Provide the (x, y) coordinate of the cell's center where the given text is located.  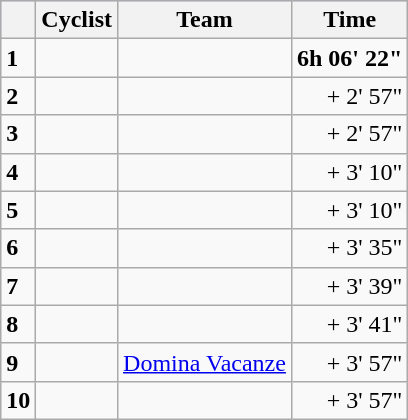
3 (18, 134)
+ 3' 41" (349, 324)
6 (18, 248)
5 (18, 210)
10 (18, 400)
7 (18, 286)
Time (349, 20)
Cyclist (77, 20)
+ 3' 39" (349, 286)
9 (18, 362)
2 (18, 96)
Team (205, 20)
8 (18, 324)
Domina Vacanze (205, 362)
4 (18, 172)
6h 06' 22" (349, 58)
1 (18, 58)
+ 3' 35" (349, 248)
